For the text-containing cell, return its midpoint in [X, Y] coordinate format. 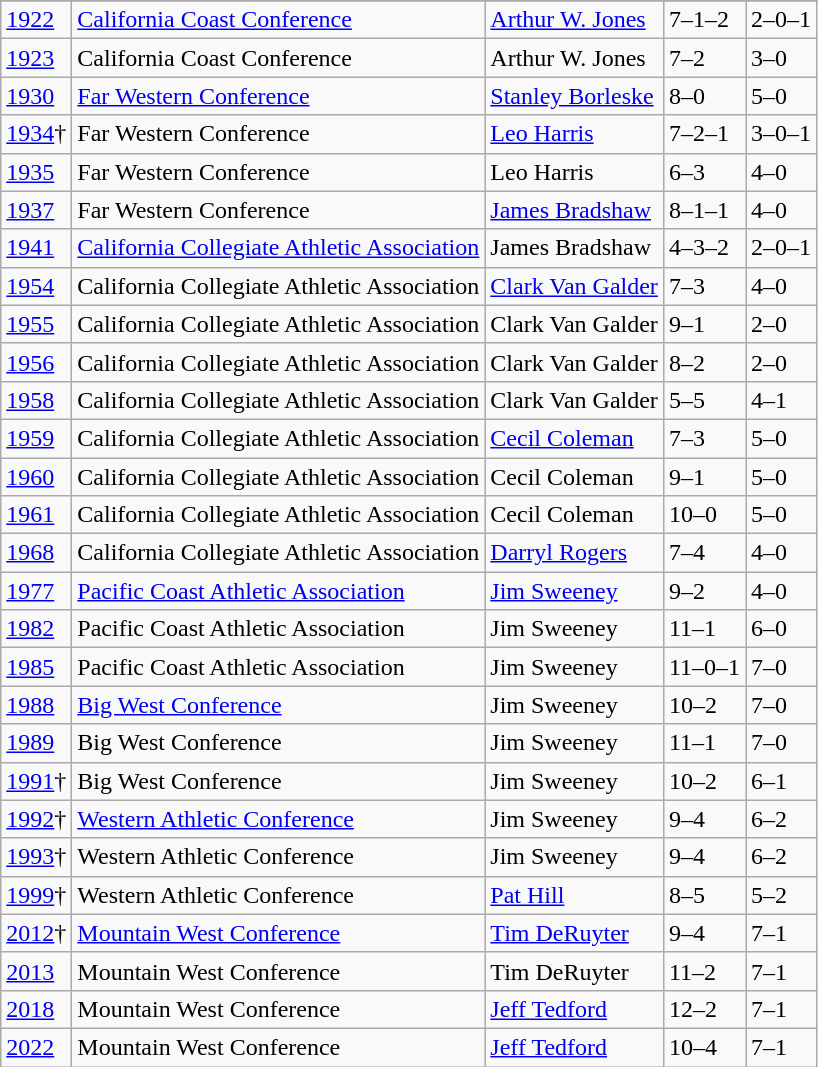
1993† [36, 857]
7–2–1 [704, 134]
8–1–1 [704, 210]
1988 [36, 705]
7–4 [704, 553]
7–2 [704, 58]
12–2 [704, 1009]
1955 [36, 324]
Pat Hill [574, 895]
11–0–1 [704, 667]
1989 [36, 743]
1941 [36, 248]
1923 [36, 58]
Stanley Borleske [574, 96]
11–2 [704, 971]
2018 [36, 1009]
1956 [36, 362]
8–5 [704, 895]
1985 [36, 667]
10–4 [704, 1047]
1999† [36, 895]
2012† [36, 933]
1959 [36, 438]
7–1–2 [704, 20]
6–3 [704, 172]
1922 [36, 20]
6–0 [782, 629]
1954 [36, 286]
1977 [36, 591]
1968 [36, 553]
1992† [36, 819]
1934† [36, 134]
2013 [36, 971]
1930 [36, 96]
1991† [36, 781]
1960 [36, 477]
4–1 [782, 400]
5–2 [782, 895]
8–2 [704, 362]
1935 [36, 172]
6–1 [782, 781]
2022 [36, 1047]
10–0 [704, 515]
1982 [36, 629]
1937 [36, 210]
3–0–1 [782, 134]
Darryl Rogers [574, 553]
9–2 [704, 591]
1958 [36, 400]
4–3–2 [704, 248]
8–0 [704, 96]
5–5 [704, 400]
3–0 [782, 58]
1961 [36, 515]
